Return (X, Y) of the center of cell containing provided text 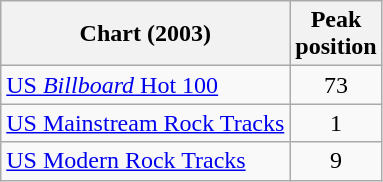
1 (336, 123)
US Mainstream Rock Tracks (146, 123)
9 (336, 161)
Peakposition (336, 34)
US Modern Rock Tracks (146, 161)
US Billboard Hot 100 (146, 85)
Chart (2003) (146, 34)
73 (336, 85)
